Find where the given text appears and provide that cell's center as (X, Y) coordinate. 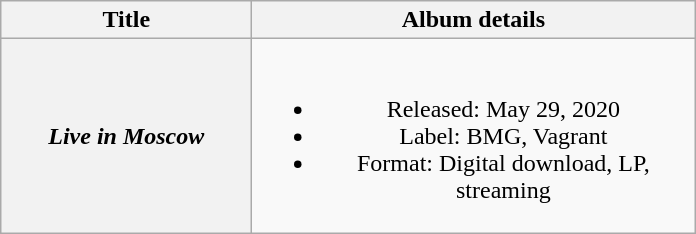
Album details (474, 20)
Released: May 29, 2020Label: BMG, VagrantFormat: Digital download, LP, streaming (474, 136)
Title (126, 20)
Live in Moscow (126, 136)
